Output the (x, y) coordinate of the center of the cell containing the given text.  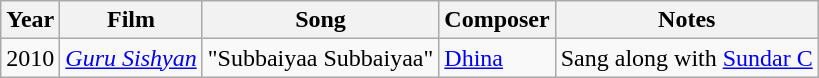
Composer (497, 20)
Film (131, 20)
Notes (686, 20)
Guru Sishyan (131, 58)
"Subbaiyaa Subbaiyaa" (320, 58)
Sang along with Sundar C (686, 58)
2010 (30, 58)
Dhina (497, 58)
Year (30, 20)
Song (320, 20)
